Pinpoint the cell where the given text exists, returning its [x, y] midpoint coordinate. 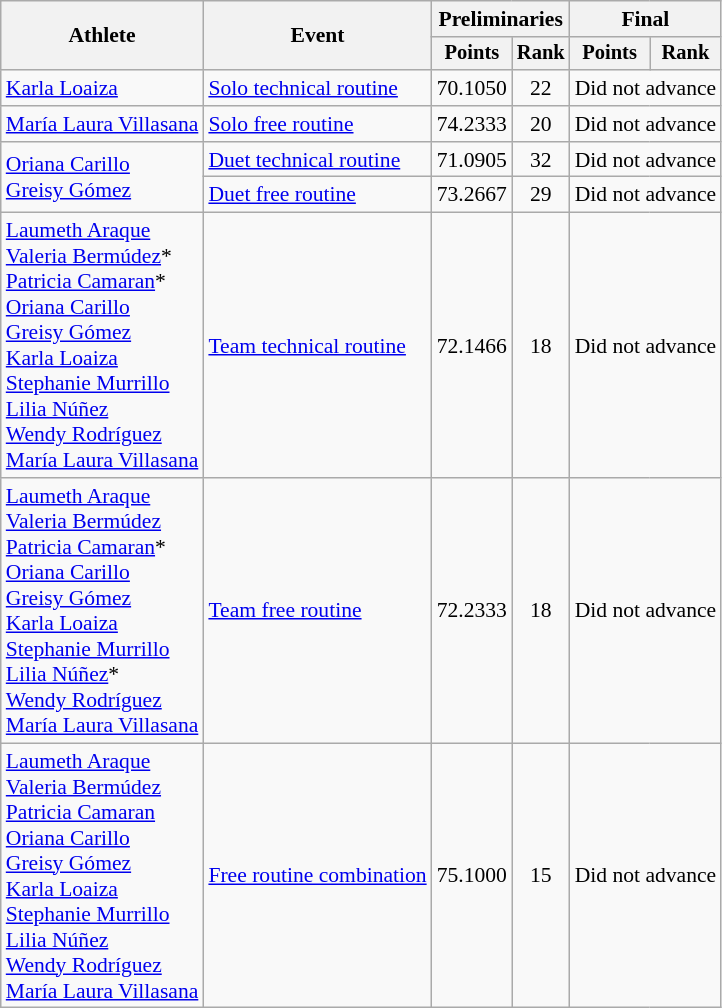
Preliminaries [501, 19]
72.2333 [472, 610]
75.1000 [472, 876]
Team technical routine [317, 346]
71.0905 [472, 160]
Solo free routine [317, 124]
Final [646, 19]
22 [541, 88]
Duet free routine [317, 195]
Duet technical routine [317, 160]
Team free routine [317, 610]
Free routine combination [317, 876]
20 [541, 124]
73.2667 [472, 195]
Karla Loaiza [102, 88]
Solo technical routine [317, 88]
Oriana CarilloGreisy Gómez [102, 178]
Athlete [102, 36]
María Laura Villasana [102, 124]
74.2333 [472, 124]
Event [317, 36]
32 [541, 160]
70.1050 [472, 88]
29 [541, 195]
72.1466 [472, 346]
15 [541, 876]
